Return [X, Y] of the center of cell containing provided text 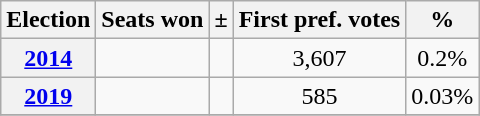
585 [320, 96]
First pref. votes [320, 20]
Seats won [152, 20]
Election [48, 20]
± [221, 20]
2014 [48, 58]
2019 [48, 96]
3,607 [320, 58]
0.03% [442, 96]
% [442, 20]
0.2% [442, 58]
